Capture the cell that displays the provided text and extract its [x, y] central coordinate. 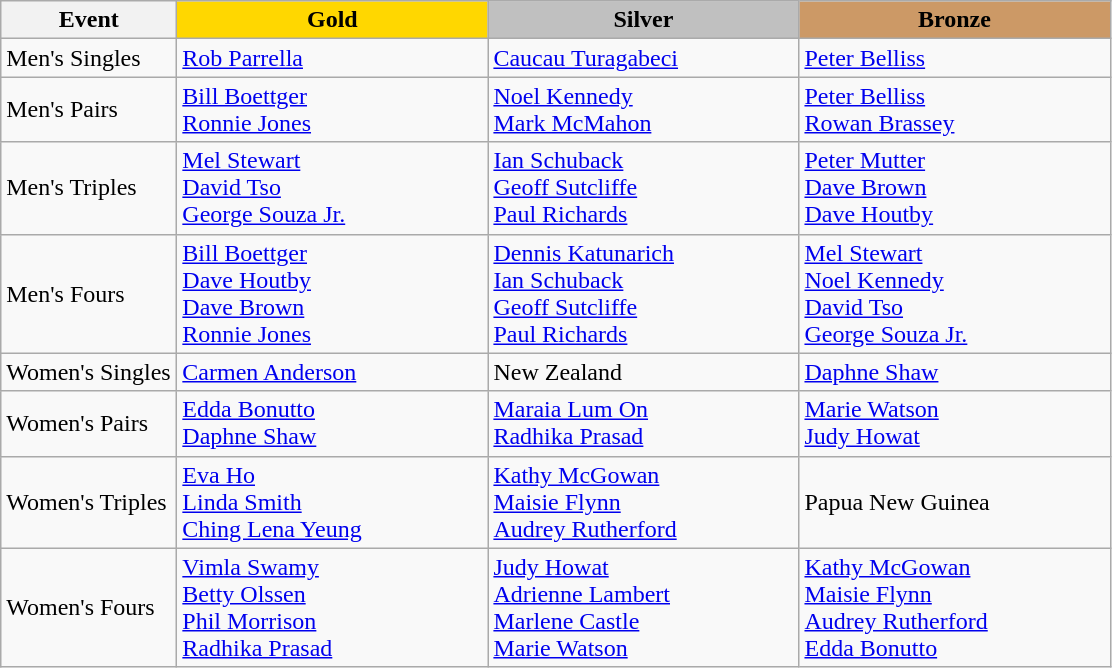
Silver [644, 20]
Event [89, 20]
Bill BoettgerDave HoutbyDave BrownRonnie Jones [332, 294]
Peter MutterDave BrownDave Houtby [954, 188]
Peter BellissRowan Brassey [954, 110]
Women's Singles [89, 372]
Mel StewartNoel KennedyDavid TsoGeorge Souza Jr. [954, 294]
Women's Pairs [89, 424]
Women's Triples [89, 502]
Men's Triples [89, 188]
Carmen Anderson [332, 372]
Marie WatsonJudy Howat [954, 424]
Noel KennedyMark McMahon [644, 110]
Edda BonuttoDaphne Shaw [332, 424]
Peter Belliss [954, 58]
Bill BoettgerRonnie Jones [332, 110]
Eva HoLinda SmithChing Lena Yeung [332, 502]
Judy HowatAdrienne LambertMarlene CastleMarie Watson [644, 608]
Caucau Turagabeci [644, 58]
Men's Singles [89, 58]
Ian SchubackGeoff SutcliffePaul Richards [644, 188]
Mel StewartDavid TsoGeorge Souza Jr. [332, 188]
Papua New Guinea [954, 502]
Kathy McGowanMaisie FlynnAudrey Rutherford [644, 502]
Women's Fours [89, 608]
Vimla SwamyBetty OlssenPhil MorrisonRadhika Prasad [332, 608]
Maraia Lum OnRadhika Prasad [644, 424]
Bronze [954, 20]
Men's Pairs [89, 110]
Gold [332, 20]
Rob Parrella [332, 58]
New Zealand [644, 372]
Men's Fours [89, 294]
Daphne Shaw [954, 372]
Dennis KatunarichIan SchubackGeoff SutcliffePaul Richards [644, 294]
Kathy McGowanMaisie FlynnAudrey RutherfordEdda Bonutto [954, 608]
